Determine the (X, Y) coordinate at the center of the cell enclosing the given text.  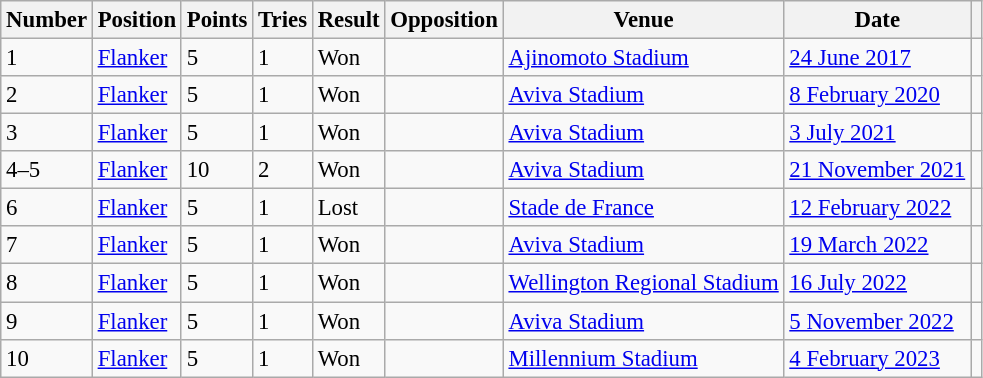
Stade de France (644, 208)
19 March 2022 (877, 245)
21 November 2021 (877, 170)
24 June 2017 (877, 58)
3 (47, 133)
Venue (644, 20)
6 (47, 208)
5 November 2022 (877, 321)
7 (47, 245)
Number (47, 20)
12 February 2022 (877, 208)
Millennium Stadium (644, 358)
Opposition (444, 20)
Points (216, 20)
4–5 (47, 170)
Result (348, 20)
4 February 2023 (877, 358)
Date (877, 20)
Position (136, 20)
8 (47, 283)
16 July 2022 (877, 283)
Tries (283, 20)
Wellington Regional Stadium (644, 283)
9 (47, 321)
3 July 2021 (877, 133)
8 February 2020 (877, 95)
Lost (348, 208)
Ajinomoto Stadium (644, 58)
